Pinpoint the cell where the given text exists, returning its [x, y] midpoint coordinate. 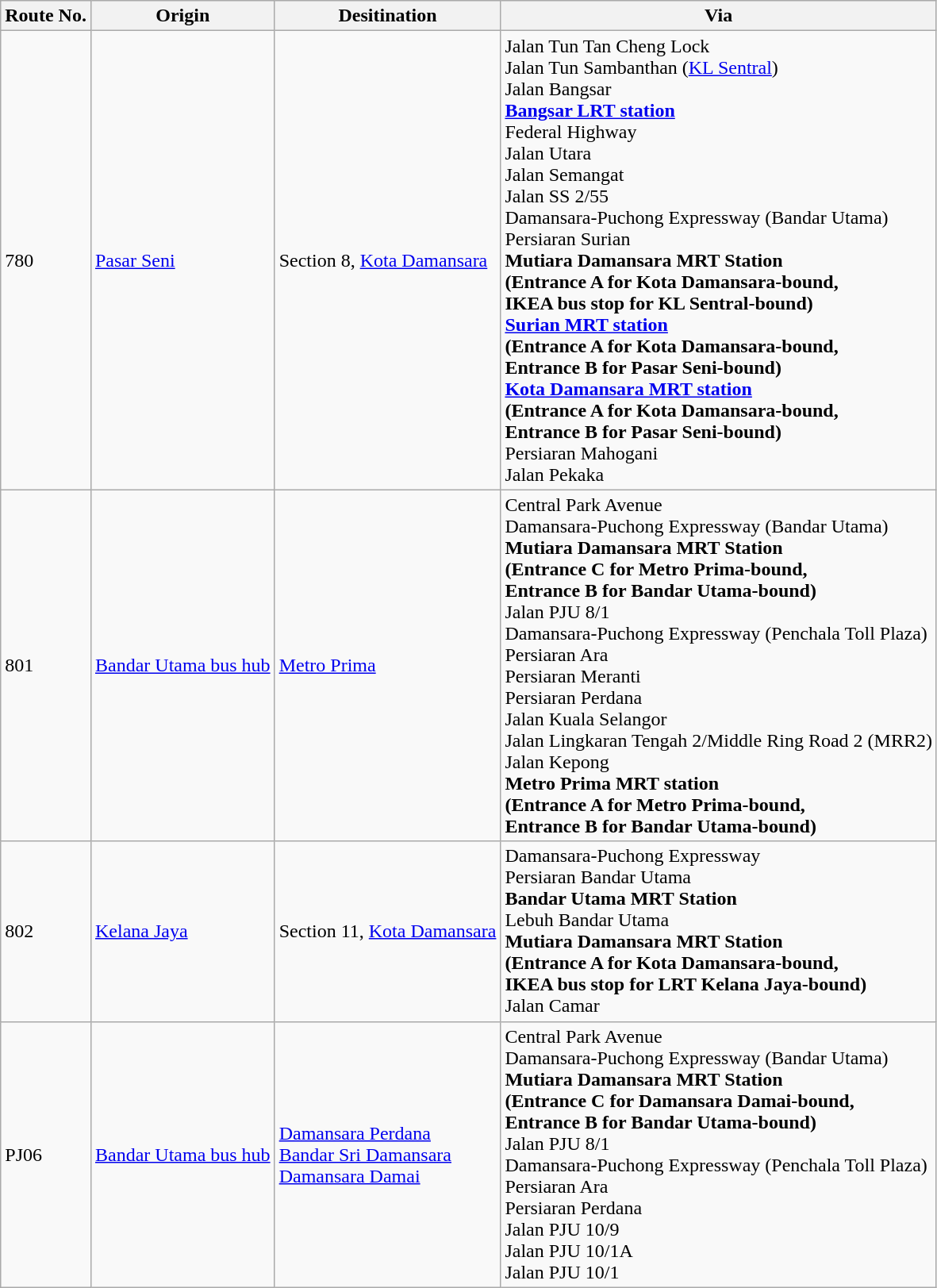
801 [46, 665]
Via [719, 16]
Route No. [46, 16]
Metro Prima [387, 665]
Kelana Jaya [182, 932]
Desitination [387, 16]
Section 8, Kota Damansara [387, 260]
PJ06 [46, 1154]
780 [46, 260]
Damansara PerdanaBandar Sri DamansaraDamansara Damai [387, 1154]
802 [46, 932]
Pasar Seni [182, 260]
Section 11, Kota Damansara [387, 932]
Origin [182, 16]
